Detect which cell encompasses the target text, then output its [X, Y] center coordinate. 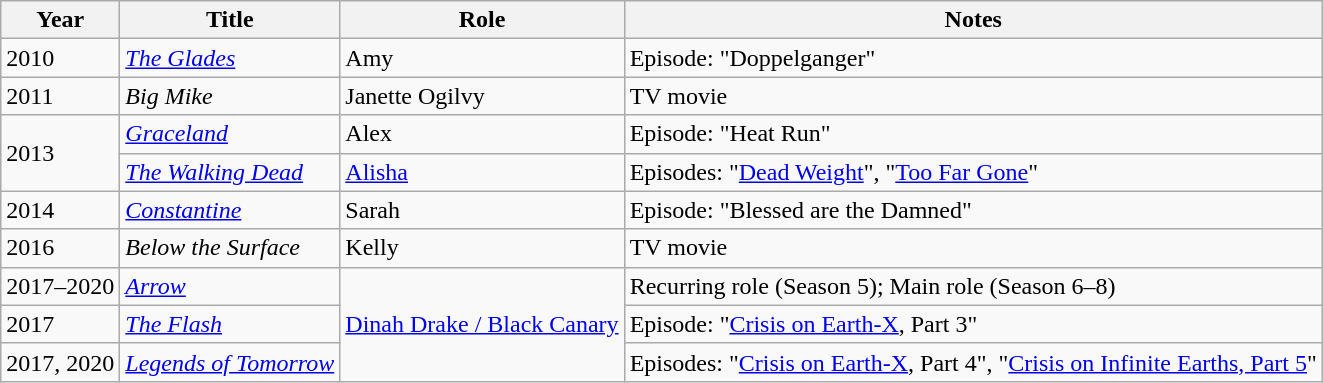
Alex [482, 134]
2017, 2020 [60, 362]
Episode: "Heat Run" [973, 134]
Dinah Drake / Black Canary [482, 324]
Notes [973, 20]
Legends of Tomorrow [230, 362]
Episode: "Blessed are the Damned" [973, 210]
Amy [482, 58]
Big Mike [230, 96]
Alisha [482, 172]
Sarah [482, 210]
Episodes: "Crisis on Earth-X, Part 4", "Crisis on Infinite Earths, Part 5" [973, 362]
Kelly [482, 248]
The Flash [230, 324]
The Glades [230, 58]
2014 [60, 210]
Janette Ogilvy [482, 96]
2010 [60, 58]
Episode: "Doppelganger" [973, 58]
2017–2020 [60, 286]
The Walking Dead [230, 172]
Graceland [230, 134]
Episodes: "Dead Weight", "Too Far Gone" [973, 172]
Constantine [230, 210]
Role [482, 20]
2011 [60, 96]
2013 [60, 153]
Title [230, 20]
Below the Surface [230, 248]
Year [60, 20]
Episode: "Crisis on Earth-X, Part 3" [973, 324]
Arrow [230, 286]
2016 [60, 248]
2017 [60, 324]
Recurring role (Season 5); Main role (Season 6–8) [973, 286]
